Scan for the cell matching the given text and deliver its (X, Y) coordinate at center. 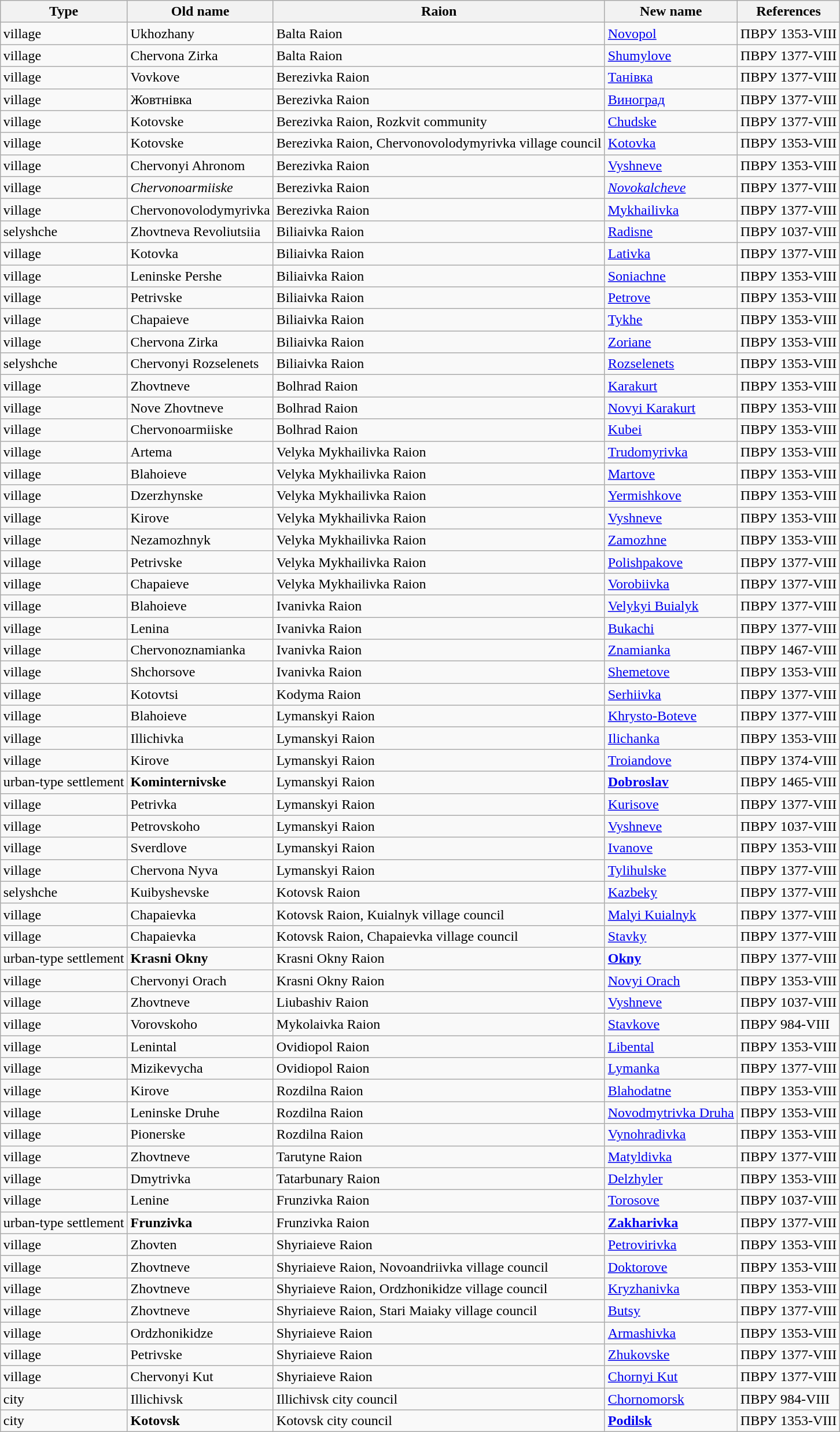
Танівка (671, 78)
Novopol (671, 34)
Shchorsove (200, 672)
Chudske (671, 122)
Stavky (671, 936)
Lativka (671, 253)
Illichivsk (200, 1399)
Illichivsk city council (439, 1399)
Vorobiivka (671, 584)
Soniachne (671, 276)
Liubashiv Raion (439, 1003)
Vynohradivka (671, 1135)
Kotovsk Raion (439, 892)
Berezivka Raion, Chervonovolodymyrivka village council (439, 143)
Doktorove (671, 1267)
Petrove (671, 298)
Velykyi Buialyk (671, 606)
Zhukovske (671, 1355)
Kazbeky (671, 892)
Ivanove (671, 848)
Vovkove (200, 78)
Chornyi Kut (671, 1377)
Mykhailivka (671, 209)
Shyriaieve Raion, Stari Maiaky village council (439, 1310)
Kotovsk Raion, Chapaievka village council (439, 936)
Trudomyrivka (671, 452)
Novokalcheve (671, 187)
Malyi Kuialnyk (671, 914)
Illichivka (200, 738)
Shyriaieve Raion, Ordzhonikidze village council (439, 1289)
Rozselenets (671, 364)
Troiandove (671, 760)
Chervonyi Orach (200, 981)
Lymanka (671, 1069)
Type (64, 12)
Zoriane (671, 342)
Martove (671, 474)
Kominternivske (200, 782)
ПВРУ 1467-VIII (788, 650)
Zamozhne (671, 540)
Kotovsk city council (439, 1421)
Polishpakove (671, 562)
Pionerske (200, 1135)
Kodyma Raion (439, 694)
Stavkove (671, 1025)
Ilichanka (671, 738)
Zakharivka (671, 1223)
Dobroslav (671, 782)
Shyriaieve Raion, Novoandriivka village council (439, 1267)
Podilsk (671, 1421)
Chervonyi Rozselenets (200, 364)
Novyi Karakurt (671, 408)
Chervonovolodymyrivka (200, 209)
Old name (200, 12)
Ordzhonikidze (200, 1332)
Leninske Pershe (200, 276)
Zhovten (200, 1245)
Raion (439, 12)
Lenintal (200, 1047)
Armashivka (671, 1332)
Libental (671, 1047)
Torosove (671, 1201)
Matyldivka (671, 1157)
Novodmytrivka Druha (671, 1113)
Chornomorsk (671, 1399)
References (788, 12)
Chervonyi Kut (200, 1377)
Sverdlove (200, 848)
Znamianka (671, 650)
Kubei (671, 430)
Dmytrivka (200, 1179)
Жовтнівка (200, 100)
Nezamozhnyk (200, 540)
Tarutyne Raion (439, 1157)
Radisne (671, 231)
Ukhozhany (200, 34)
Novyi Orach (671, 981)
Nove Zhovtneve (200, 408)
Delzhyler (671, 1179)
Mizikevycha (200, 1069)
Kurisove (671, 804)
Petrivka (200, 804)
Chervonoznamianka (200, 650)
Chervona Nyva (200, 870)
Kuibyshevske (200, 892)
Leninske Druhe (200, 1113)
Butsy (671, 1310)
ПВРУ 1465-VIII (788, 782)
Tylihulske (671, 870)
Lenine (200, 1201)
Vorovskoho (200, 1025)
Yermishkove (671, 496)
Tykhe (671, 320)
Kotovsk (200, 1421)
Виноград (671, 100)
Zhovtneva Revoliutsiia (200, 231)
Serhiivka (671, 694)
New name (671, 12)
Mykolaivka Raion (439, 1025)
Artema (200, 452)
Kotovsk Raion, Kuialnyk village council (439, 914)
Shemetove (671, 672)
Blahodatne (671, 1091)
Berezivka Raion, Rozkvit community (439, 122)
Khrysto-Boteve (671, 716)
Frunzivka (200, 1223)
Tatarbunary Raion (439, 1179)
Petrovirivka (671, 1245)
Karakurt (671, 386)
Dzerzhynske (200, 496)
ПВРУ 1374-VIII (788, 760)
Petrovskoho (200, 826)
Shumylove (671, 56)
Krasni Okny (200, 958)
Kryzhanivka (671, 1289)
Kotovtsi (200, 694)
Bukachi (671, 628)
Okny (671, 958)
Lenina (200, 628)
Chervonyi Ahronom (200, 165)
